Return the [x, y] coordinate for the center point of the cell that contains the specified text.  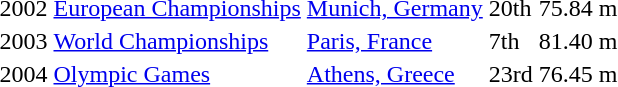
World Championships [177, 41]
7th [510, 41]
Paris, France [394, 41]
